Provide the [x, y] coordinate of the cell's center where the given text is located.  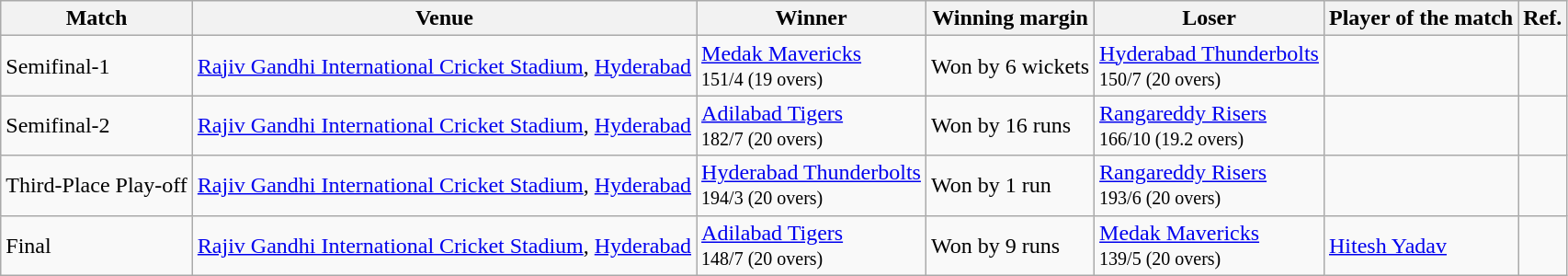
Adilabad Tigers182/7 (20 overs) [812, 125]
Adilabad Tigers148/7 (20 overs) [812, 245]
Match [97, 18]
Rangareddy Risers166/10 (19.2 overs) [1210, 125]
Hyderabad Thunderbolts194/3 (20 overs) [812, 186]
Venue [444, 18]
Won by 16 runs [1009, 125]
Won by 1 run [1009, 186]
Player of the match [1421, 18]
Winning margin [1009, 18]
Medak Mavericks151/4 (19 overs) [812, 66]
Semifinal-1 [97, 66]
Rangareddy Risers193/6 (20 overs) [1210, 186]
Hyderabad Thunderbolts150/7 (20 overs) [1210, 66]
Winner [812, 18]
Final [97, 245]
Won by 9 runs [1009, 245]
Medak Mavericks139/5 (20 overs) [1210, 245]
Semifinal-2 [97, 125]
Ref. [1542, 18]
Won by 6 wickets [1009, 66]
Loser [1210, 18]
Hitesh Yadav [1421, 245]
Third-Place Play-off [97, 186]
